Find where the given text appears and provide that cell's center as (X, Y) coordinate. 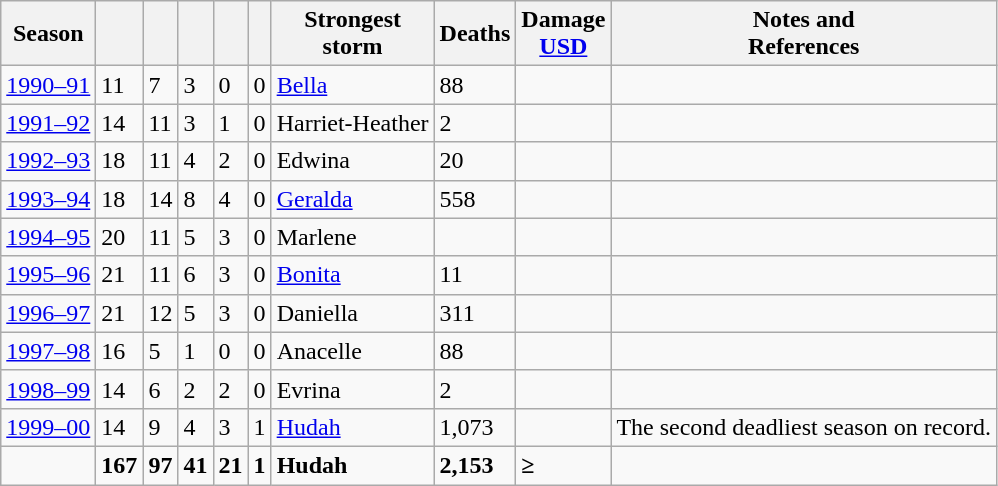
1991–92 (48, 123)
7 (160, 85)
16 (120, 351)
Marlene (352, 237)
12 (160, 313)
1997–98 (48, 351)
Notes andReferences (804, 34)
Daniella (352, 313)
311 (475, 313)
Strongeststorm (352, 34)
Anacelle (352, 351)
1993–94 (48, 199)
1995–96 (48, 275)
Geralda (352, 199)
9 (160, 427)
97 (160, 465)
Bonita (352, 275)
The second deadliest season on record. (804, 427)
Edwina (352, 161)
1999–00 (48, 427)
167 (120, 465)
41 (196, 465)
Deaths (475, 34)
1996–97 (48, 313)
1998–99 (48, 389)
DamageUSD (564, 34)
≥ (564, 465)
2,153 (475, 465)
Evrina (352, 389)
558 (475, 199)
Season (48, 34)
Harriet-Heather (352, 123)
1992–93 (48, 161)
1990–91 (48, 85)
8 (196, 199)
1994–95 (48, 237)
Bella (352, 85)
1,073 (475, 427)
